Determine the [x, y] coordinate at the center of the cell enclosing the given text.  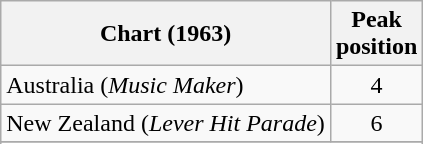
Peakposition [376, 34]
4 [376, 85]
New Zealand (Lever Hit Parade) [166, 123]
Australia (Music Maker) [166, 85]
Chart (1963) [166, 34]
6 [376, 123]
